Detect which cell encompasses the target text, then output its [X, Y] center coordinate. 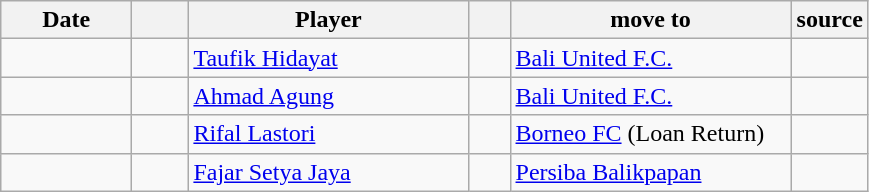
move to [650, 20]
Fajar Setya Jaya [328, 172]
Ahmad Agung [328, 96]
Player [328, 20]
Taufik Hidayat [328, 58]
Persiba Balikpapan [650, 172]
Date [66, 20]
source [830, 20]
Borneo FC (Loan Return) [650, 134]
Rifal Lastori [328, 134]
